Scan for the cell matching the given text and deliver its (x, y) coordinate at center. 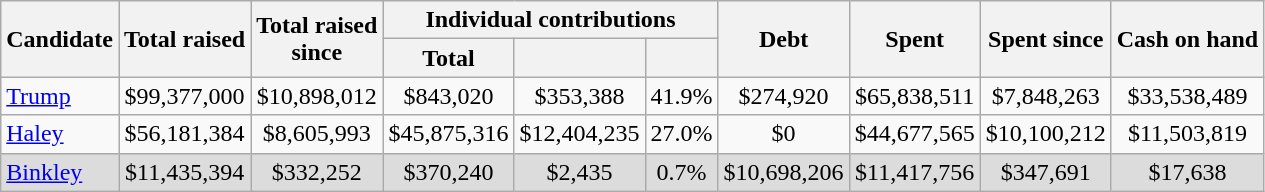
$843,020 (448, 96)
$10,100,212 (1046, 134)
$10,898,012 (317, 96)
$332,252 (317, 172)
Binkley (60, 172)
27.0% (682, 134)
$7,848,263 (1046, 96)
Total raisedsince (317, 39)
Individual contributions (550, 20)
$12,404,235 (580, 134)
$10,698,206 (784, 172)
$2,435 (580, 172)
$370,240 (448, 172)
Cash on hand (1187, 39)
$45,875,316 (448, 134)
$11,435,394 (184, 172)
$17,638 (1187, 172)
41.9% (682, 96)
Debt (784, 39)
$44,677,565 (914, 134)
$11,417,756 (914, 172)
Trump (60, 96)
$347,691 (1046, 172)
0.7% (682, 172)
$11,503,819 (1187, 134)
Haley (60, 134)
$65,838,511 (914, 96)
$0 (784, 134)
Total (448, 58)
$274,920 (784, 96)
$8,605,993 (317, 134)
Spent (914, 39)
$353,388 (580, 96)
$56,181,384 (184, 134)
Spent since (1046, 39)
Total raised (184, 39)
$33,538,489 (1187, 96)
$99,377,000 (184, 96)
Candidate (60, 39)
